For the text-containing cell, return its midpoint in (x, y) coordinate format. 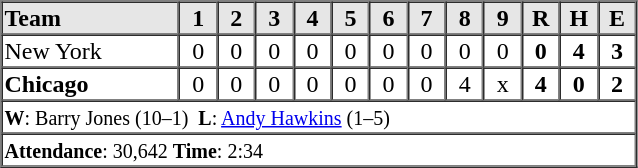
5 (350, 18)
E (617, 18)
6 (388, 18)
H (579, 18)
Attendance: 30,642 Time: 2:34 (319, 150)
New York (91, 50)
Team (91, 18)
R (541, 18)
W: Barry Jones (10–1) L: Andy Hawkins (1–5) (319, 116)
9 (503, 18)
7 (427, 18)
Chicago (91, 84)
x (503, 84)
8 (465, 18)
1 (198, 18)
